Determine the (X, Y) coordinate at the center of the cell enclosing the given text.  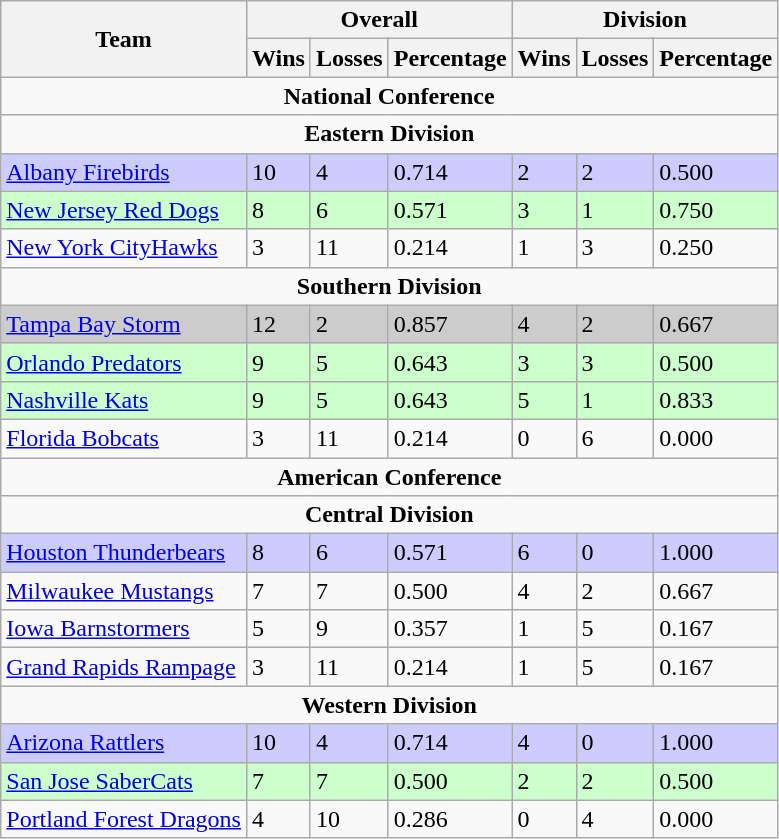
0.857 (450, 324)
Division (645, 20)
Iowa Barnstormers (124, 629)
New York CityHawks (124, 248)
Albany Firebirds (124, 172)
0.286 (450, 819)
National Conference (390, 96)
Portland Forest Dragons (124, 819)
0.833 (716, 400)
Eastern Division (390, 134)
Florida Bobcats (124, 438)
0.750 (716, 210)
Southern Division (390, 286)
San Jose SaberCats (124, 781)
Team (124, 39)
Houston Thunderbears (124, 553)
Nashville Kats (124, 400)
Arizona Rattlers (124, 743)
Overall (379, 20)
New Jersey Red Dogs (124, 210)
Orlando Predators (124, 362)
American Conference (390, 477)
12 (278, 324)
0.357 (450, 629)
Western Division (390, 705)
0.250 (716, 248)
Grand Rapids Rampage (124, 667)
Tampa Bay Storm (124, 324)
Central Division (390, 515)
Milwaukee Mustangs (124, 591)
